From the cell containing the given text, extract its center point as (x, y) coordinate. 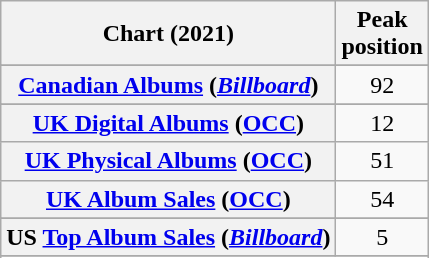
5 (382, 237)
UK Album Sales (OCC) (168, 199)
51 (382, 161)
UK Physical Albums (OCC) (168, 161)
Peakposition (382, 34)
92 (382, 85)
US Top Album Sales (Billboard) (168, 237)
Canadian Albums (Billboard) (168, 85)
UK Digital Albums (OCC) (168, 123)
12 (382, 123)
Chart (2021) (168, 34)
54 (382, 199)
